Extract the [X, Y] coordinate from the center of the cell holding the provided text.  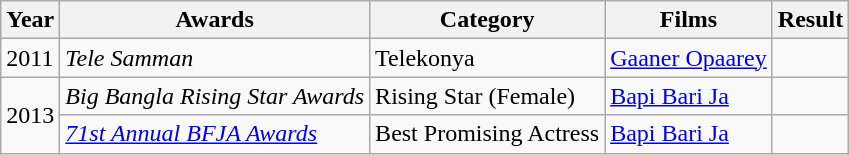
Awards [215, 20]
Films [689, 20]
2013 [30, 115]
Rising Star (Female) [488, 96]
Result [810, 20]
Category [488, 20]
71st Annual BFJA Awards [215, 134]
2011 [30, 58]
Big Bangla Rising Star Awards [215, 96]
Telekonya [488, 58]
Tele Samman [215, 58]
Year [30, 20]
Best Promising Actress [488, 134]
Gaaner Opaarey [689, 58]
